Find where the given text appears and provide that cell's center as [X, Y] coordinate. 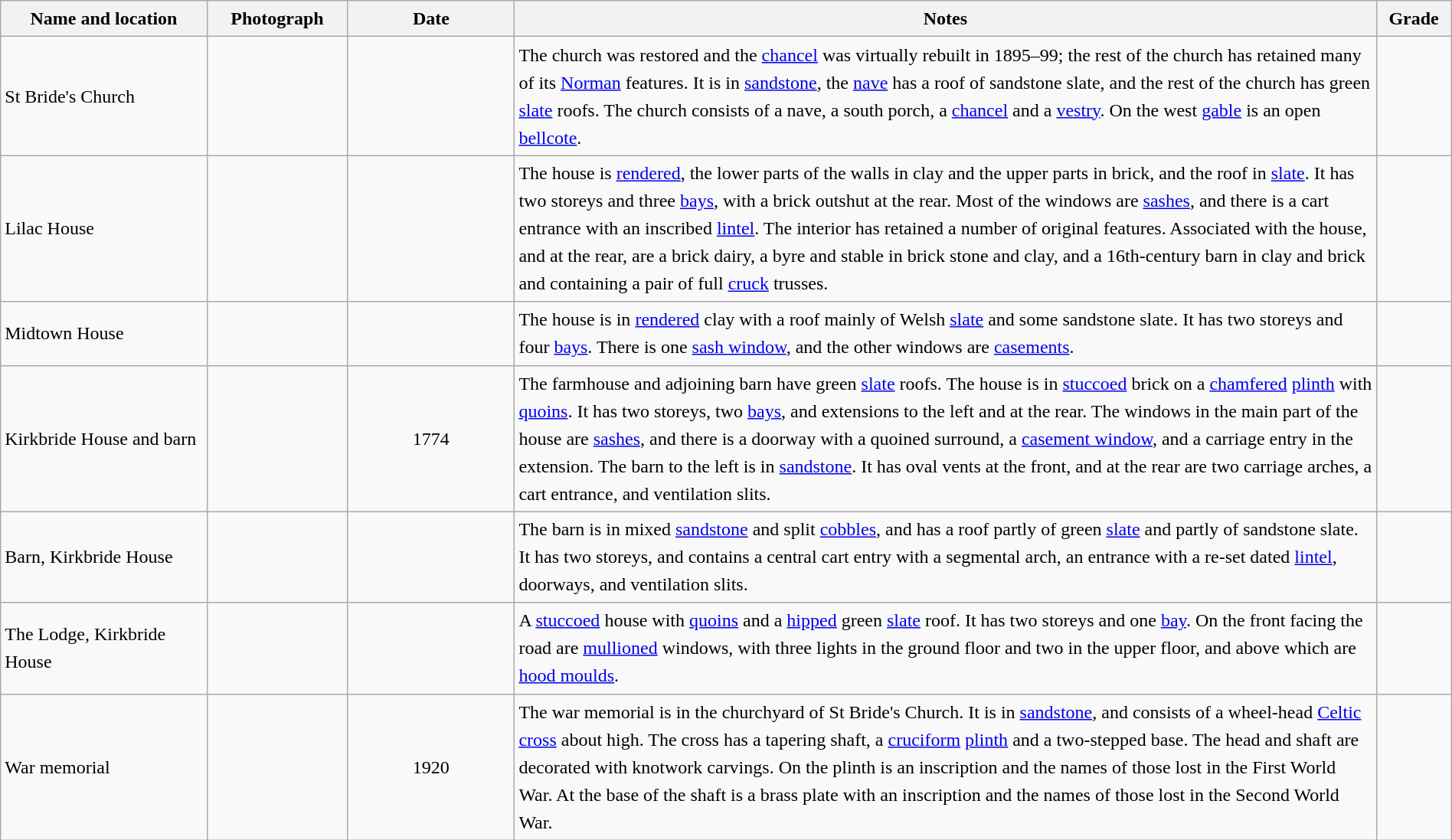
Photograph [277, 18]
Grade [1414, 18]
Date [431, 18]
1920 [431, 767]
Name and location [104, 18]
The Lodge, Kirkbride House [104, 648]
Barn, Kirkbride House [104, 557]
Midtown House [104, 334]
Kirkbride House and barn [104, 438]
Lilac House [104, 228]
War memorial [104, 767]
1774 [431, 438]
Notes [945, 18]
St Bride's Church [104, 96]
